Provide the [x, y] coordinate of the cell's center where the given text is located.  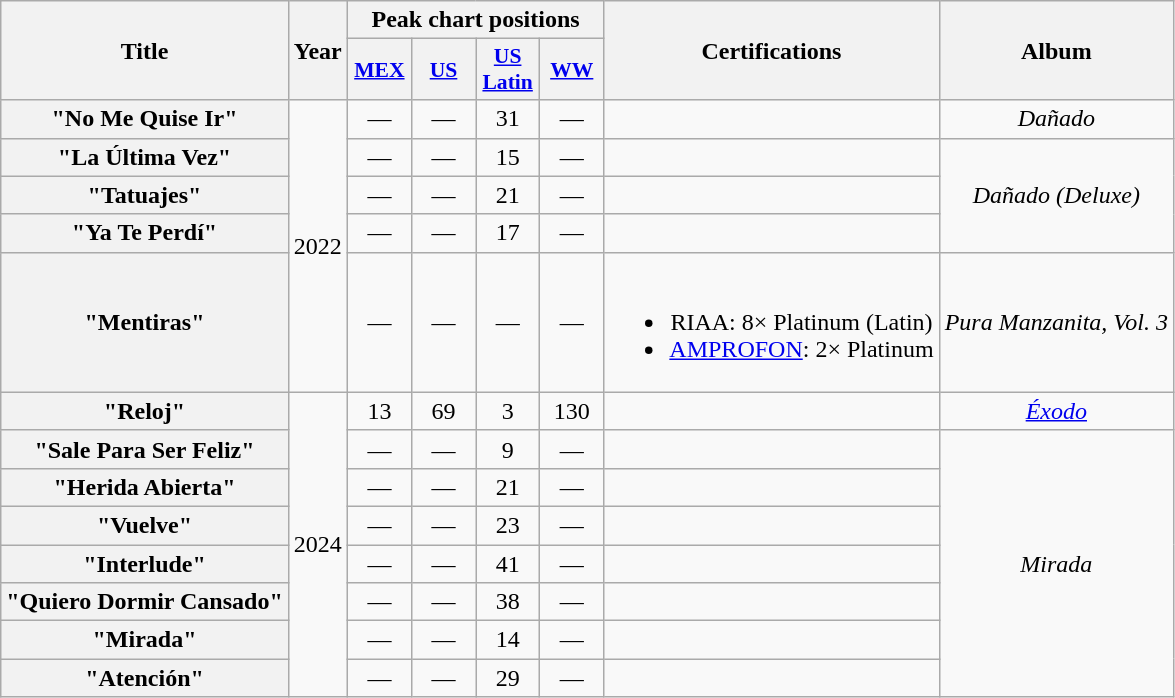
Peak chart positions [475, 20]
"Quiero Dormir Cansado" [145, 602]
USLatin [508, 70]
13 [379, 411]
"Reloj" [145, 411]
Dañado (Deluxe) [1056, 195]
41 [508, 563]
"Sale Para Ser Feliz" [145, 449]
130 [572, 411]
"Tatuajes" [145, 195]
29 [508, 678]
Mirada [1056, 563]
"No Me Quise Ir" [145, 119]
WW [572, 70]
23 [508, 525]
"Mentiras" [145, 322]
69 [443, 411]
Pura Manzanita, Vol. 3 [1056, 322]
Certifications [772, 50]
Dañado [1056, 119]
"Mirada" [145, 640]
2024 [318, 544]
RIAA: 8× Platinum (Latin)AMPROFON: 2× Platinum [772, 322]
15 [508, 157]
9 [508, 449]
2022 [318, 246]
Title [145, 50]
31 [508, 119]
US [443, 70]
"Herida Abierta" [145, 487]
Year [318, 50]
"Vuelve" [145, 525]
14 [508, 640]
MEX [379, 70]
17 [508, 233]
38 [508, 602]
3 [508, 411]
"Atención" [145, 678]
"La Última Vez" [145, 157]
"Ya Te Perdí" [145, 233]
Album [1056, 50]
"Interlude" [145, 563]
Éxodo [1056, 411]
